Return [X, Y] of the center of cell containing provided text 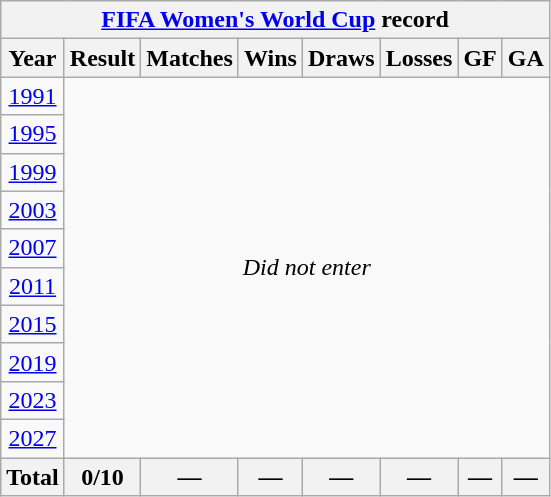
Matches [190, 58]
0/10 [102, 477]
GA [526, 58]
Year [33, 58]
Result [102, 58]
2027 [33, 438]
2007 [33, 248]
Total [33, 477]
2011 [33, 286]
Losses [419, 58]
1999 [33, 172]
2019 [33, 362]
2003 [33, 210]
2015 [33, 324]
1995 [33, 134]
Draws [341, 58]
Did not enter [306, 268]
Wins [270, 58]
GF [480, 58]
FIFA Women's World Cup record [276, 20]
1991 [33, 96]
2023 [33, 400]
